Return (X, Y) of the center of cell containing provided text 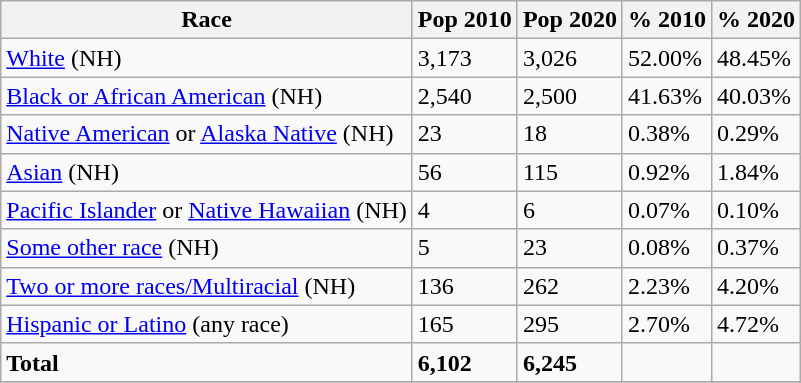
0.38% (666, 134)
0.29% (756, 134)
48.45% (756, 58)
56 (464, 172)
Two or more races/Multiracial (NH) (207, 286)
262 (570, 286)
Pacific Islander or Native Hawaiian (NH) (207, 210)
295 (570, 324)
52.00% (666, 58)
Pop 2010 (464, 20)
3,173 (464, 58)
Race (207, 20)
6,102 (464, 362)
0.10% (756, 210)
2,500 (570, 96)
41.63% (666, 96)
Some other race (NH) (207, 248)
6,245 (570, 362)
1.84% (756, 172)
Hispanic or Latino (any race) (207, 324)
Black or African American (NH) (207, 96)
115 (570, 172)
3,026 (570, 58)
5 (464, 248)
Native American or Alaska Native (NH) (207, 134)
136 (464, 286)
0.07% (666, 210)
Total (207, 362)
2.70% (666, 324)
0.08% (666, 248)
4.20% (756, 286)
White (NH) (207, 58)
Pop 2020 (570, 20)
6 (570, 210)
4 (464, 210)
18 (570, 134)
% 2020 (756, 20)
2,540 (464, 96)
165 (464, 324)
4.72% (756, 324)
2.23% (666, 286)
0.92% (666, 172)
% 2010 (666, 20)
40.03% (756, 96)
Asian (NH) (207, 172)
0.37% (756, 248)
